Return (X, Y) of the center of cell containing provided text 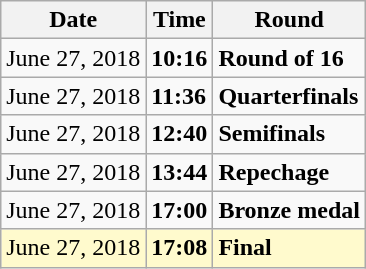
Time (180, 20)
17:00 (180, 210)
Round of 16 (290, 58)
Repechage (290, 172)
10:16 (180, 58)
Date (74, 20)
Semifinals (290, 134)
Round (290, 20)
17:08 (180, 248)
12:40 (180, 134)
Final (290, 248)
11:36 (180, 96)
13:44 (180, 172)
Quarterfinals (290, 96)
Bronze medal (290, 210)
